Return the (X, Y) coordinate for the center point of the cell that contains the specified text.  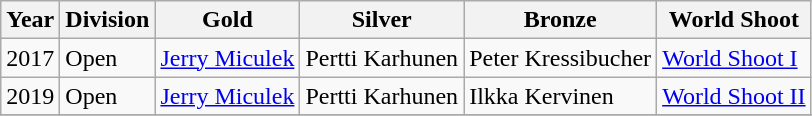
World Shoot I (734, 58)
World Shoot (734, 20)
2017 (30, 58)
Ilkka Kervinen (560, 96)
Division (108, 20)
World Shoot II (734, 96)
Year (30, 20)
Silver (382, 20)
Gold (228, 20)
2019 (30, 96)
Peter Kressibucher (560, 58)
Bronze (560, 20)
